Return the (x, y) coordinate for the center point of the cell that contains the specified text.  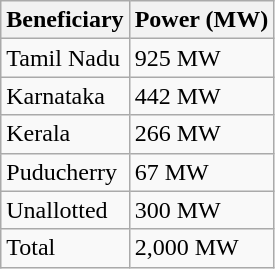
Puducherry (65, 172)
67 MW (202, 172)
Karnataka (65, 96)
925 MW (202, 58)
Power (MW) (202, 20)
Tamil Nadu (65, 58)
266 MW (202, 134)
442 MW (202, 96)
300 MW (202, 210)
2,000 MW (202, 248)
Total (65, 248)
Beneficiary (65, 20)
Kerala (65, 134)
Unallotted (65, 210)
